Return (x, y) of the center of cell containing provided text 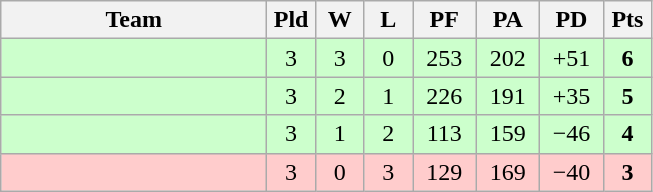
+51 (572, 58)
4 (628, 134)
PA (508, 20)
226 (444, 96)
−46 (572, 134)
Team (134, 20)
159 (508, 134)
202 (508, 58)
191 (508, 96)
113 (444, 134)
PD (572, 20)
129 (444, 172)
Pts (628, 20)
6 (628, 58)
5 (628, 96)
PF (444, 20)
−40 (572, 172)
Pld (292, 20)
L (388, 20)
169 (508, 172)
+35 (572, 96)
W (340, 20)
253 (444, 58)
